Search for the cell housing the specified text and yield its [x, y] center coordinate. 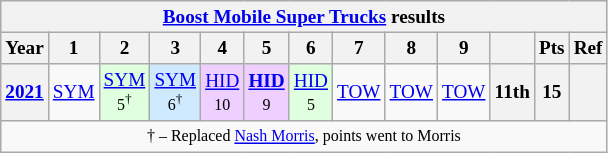
8 [411, 48]
Year [25, 48]
Boost Mobile Super Trucks results [304, 17]
2021 [25, 92]
SYM [74, 92]
7 [359, 48]
9 [464, 48]
3 [176, 48]
1 [74, 48]
Ref [588, 48]
SYM5† [124, 92]
15 [552, 92]
† – Replaced Nash Morris, points went to Morris [304, 136]
HID9 [266, 92]
2 [124, 48]
5 [266, 48]
HID10 [222, 92]
Pts [552, 48]
HID5 [310, 92]
4 [222, 48]
11th [512, 92]
SYM6† [176, 92]
6 [310, 48]
